Return [X, Y] of the center of cell containing provided text 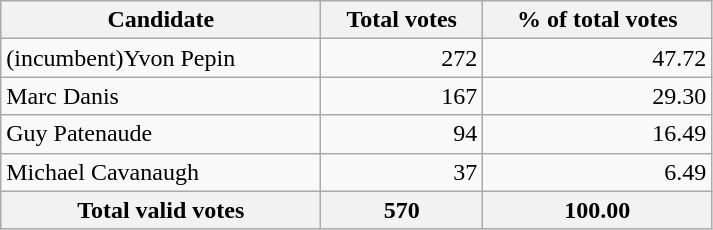
% of total votes [598, 20]
167 [402, 96]
Michael Cavanaugh [161, 172]
272 [402, 58]
570 [402, 210]
Total valid votes [161, 210]
37 [402, 172]
47.72 [598, 58]
Total votes [402, 20]
Marc Danis [161, 96]
16.49 [598, 134]
Guy Patenaude [161, 134]
29.30 [598, 96]
(incumbent)Yvon Pepin [161, 58]
Candidate [161, 20]
94 [402, 134]
6.49 [598, 172]
100.00 [598, 210]
